Detect which cell encompasses the target text, then output its (x, y) center coordinate. 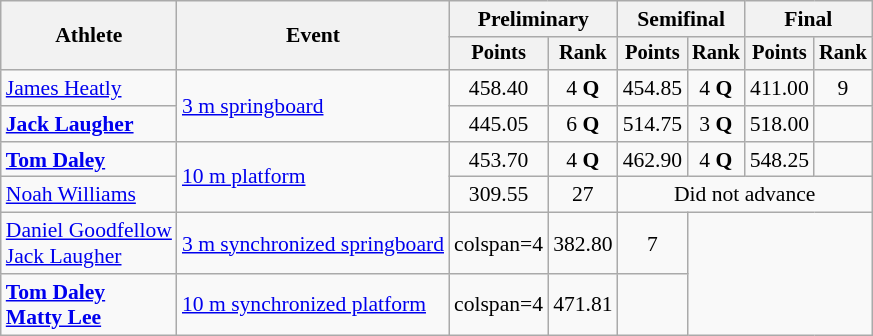
Final (808, 19)
3 m springboard (313, 106)
453.70 (498, 160)
3 Q (716, 124)
3 m synchronized springboard (313, 244)
471.81 (582, 304)
Semifinal (682, 19)
6 Q (582, 124)
7 (652, 244)
Preliminary (534, 19)
Jack Laugher (89, 124)
Noah Williams (89, 195)
454.85 (652, 88)
382.80 (582, 244)
548.25 (780, 160)
27 (582, 195)
Did not advance (745, 195)
10 m synchronized platform (313, 304)
10 m platform (313, 178)
Athlete (89, 36)
Tom DaleyMatty Lee (89, 304)
411.00 (780, 88)
Event (313, 36)
518.00 (780, 124)
462.90 (652, 160)
9 (843, 88)
445.05 (498, 124)
James Heatly (89, 88)
309.55 (498, 195)
Tom Daley (89, 160)
514.75 (652, 124)
458.40 (498, 88)
Daniel GoodfellowJack Laugher (89, 244)
